Pinpoint the cell where the given text exists, returning its (x, y) midpoint coordinate. 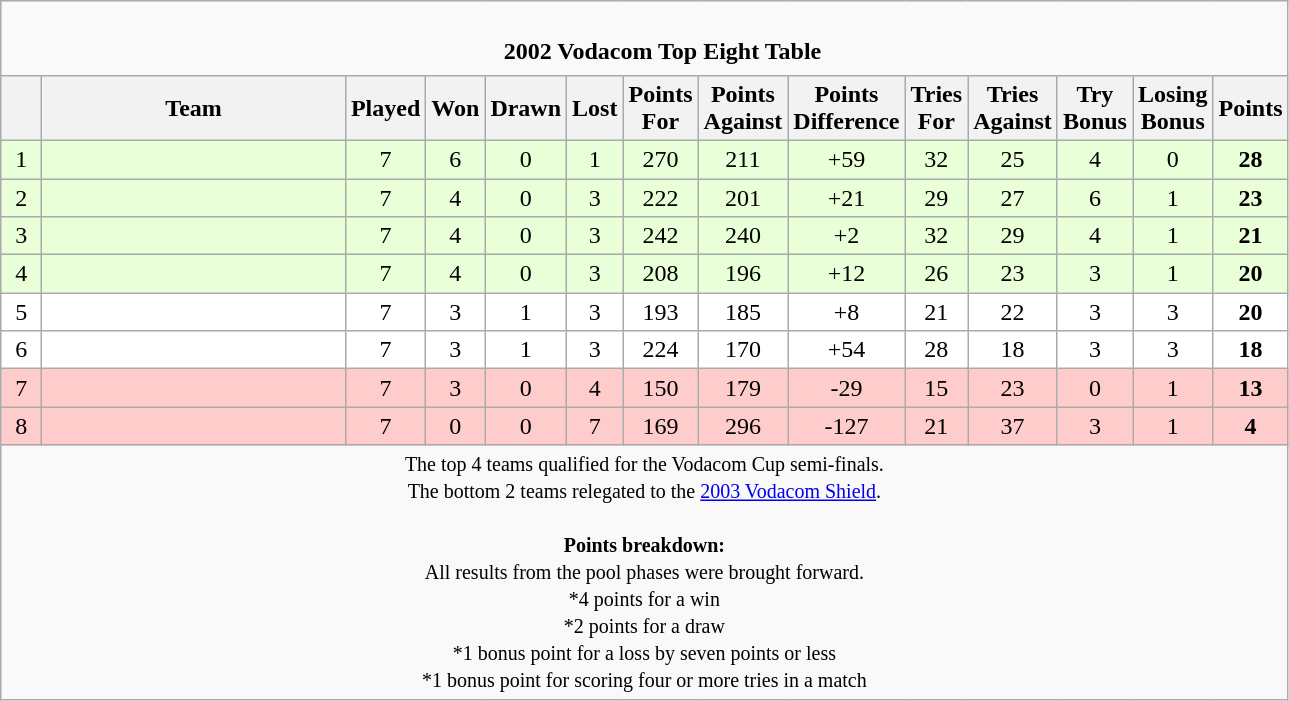
Drawn (526, 108)
13 (1250, 388)
Try Bonus (1094, 108)
-29 (846, 388)
170 (743, 350)
Points Against (743, 108)
25 (1013, 159)
37 (1013, 426)
Points For (660, 108)
201 (743, 197)
Points (1250, 108)
240 (743, 236)
22 (1013, 312)
Losing Bonus (1172, 108)
+59 (846, 159)
2 (22, 197)
193 (660, 312)
211 (743, 159)
Team (194, 108)
296 (743, 426)
26 (936, 274)
Played (385, 108)
+54 (846, 350)
208 (660, 274)
179 (743, 388)
15 (936, 388)
Won (456, 108)
169 (660, 426)
224 (660, 350)
Lost (595, 108)
+8 (846, 312)
5 (22, 312)
+2 (846, 236)
150 (660, 388)
-127 (846, 426)
27 (1013, 197)
+21 (846, 197)
Points Difference (846, 108)
Tries Against (1013, 108)
242 (660, 236)
185 (743, 312)
222 (660, 197)
Tries For (936, 108)
+12 (846, 274)
196 (743, 274)
270 (660, 159)
8 (22, 426)
